Output the [x, y] coordinate of the center of the cell containing the given text.  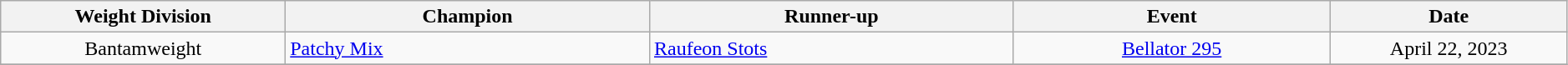
April 22, 2023 [1449, 48]
Runner-up [831, 17]
Event [1171, 17]
Bellator 295 [1171, 48]
Patchy Mix [468, 48]
Weight Division [144, 17]
Bantamweight [144, 48]
Date [1449, 17]
Raufeon Stots [831, 48]
Champion [468, 17]
